Determine the (x, y) coordinate at the center of the cell enclosing the given text.  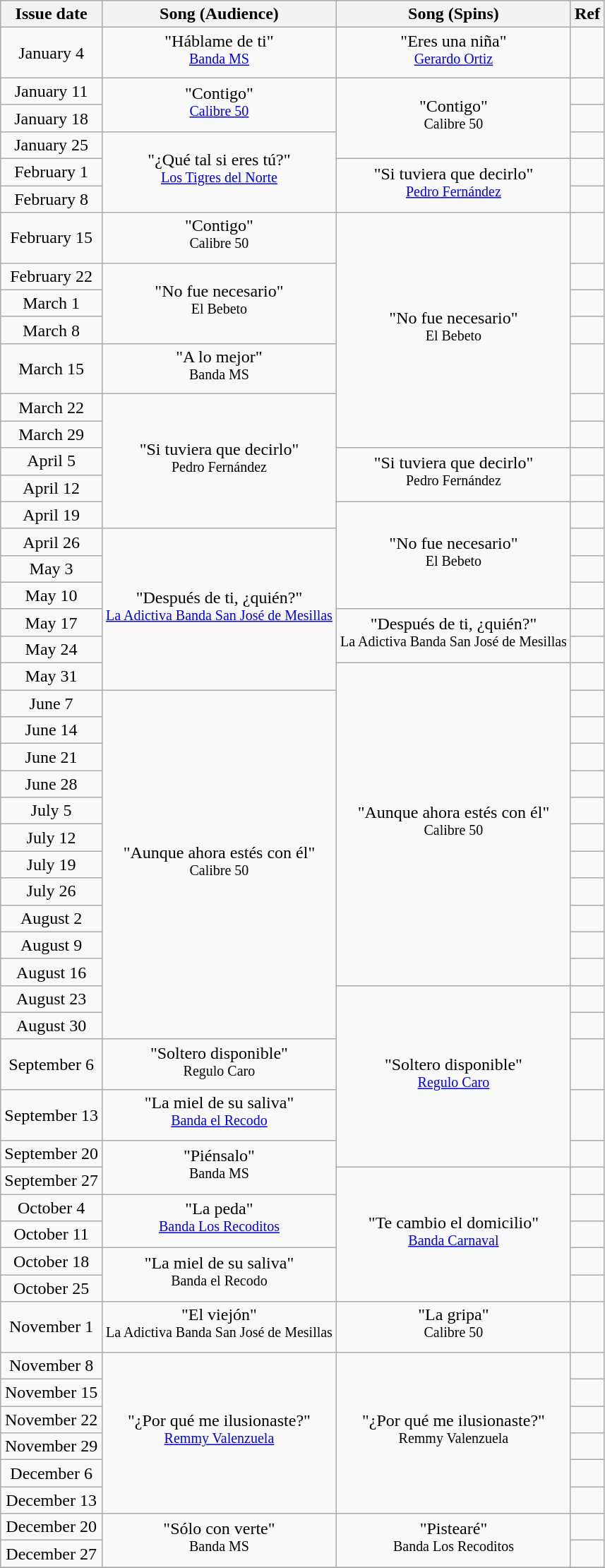
February 8 (52, 199)
November 22 (52, 1420)
July 26 (52, 891)
September 13 (52, 1115)
May 24 (52, 650)
February 1 (52, 172)
March 29 (52, 434)
November 8 (52, 1366)
August 2 (52, 918)
March 1 (52, 303)
October 4 (52, 1208)
May 17 (52, 622)
April 12 (52, 488)
April 19 (52, 515)
"Eres una niña"Gerardo Ortiz (453, 53)
October 25 (52, 1288)
December 6 (52, 1473)
December 13 (52, 1500)
"Háblame de ti"Banda MS (219, 53)
"¿Qué tal si eres tú?"Los Tigres del Norte (219, 172)
August 30 (52, 1026)
"Te cambio el domicilio"Banda Carnaval (453, 1235)
August 16 (52, 972)
May 3 (52, 569)
May 10 (52, 595)
November 15 (52, 1393)
June 28 (52, 784)
"Piénsalo"Banda MS (219, 1168)
April 5 (52, 461)
August 23 (52, 999)
April 26 (52, 542)
March 15 (52, 369)
November 29 (52, 1447)
December 20 (52, 1527)
October 18 (52, 1261)
June 7 (52, 703)
September 6 (52, 1064)
January 11 (52, 91)
Ref (587, 14)
March 22 (52, 408)
July 19 (52, 865)
July 5 (52, 811)
"Pistearé"Banda Los Recoditos (453, 1540)
February 22 (52, 276)
"Sólo con verte"Banda MS (219, 1540)
March 8 (52, 330)
July 12 (52, 838)
Song (Spins) (453, 14)
January 18 (52, 118)
"La peda"Banda Los Recoditos (219, 1221)
June 21 (52, 757)
January 25 (52, 145)
November 1 (52, 1327)
"A lo mejor"Banda MS (219, 369)
Issue date (52, 14)
September 27 (52, 1181)
October 11 (52, 1235)
August 9 (52, 945)
"La gripa"Calibre 50 (453, 1327)
Song (Audience) (219, 14)
May 31 (52, 677)
"El viejón"La Adictiva Banda San José de Mesillas (219, 1327)
February 15 (52, 238)
September 20 (52, 1154)
January 4 (52, 53)
June 14 (52, 730)
December 27 (52, 1554)
